Pinpoint the cell where the given text exists, returning its (x, y) midpoint coordinate. 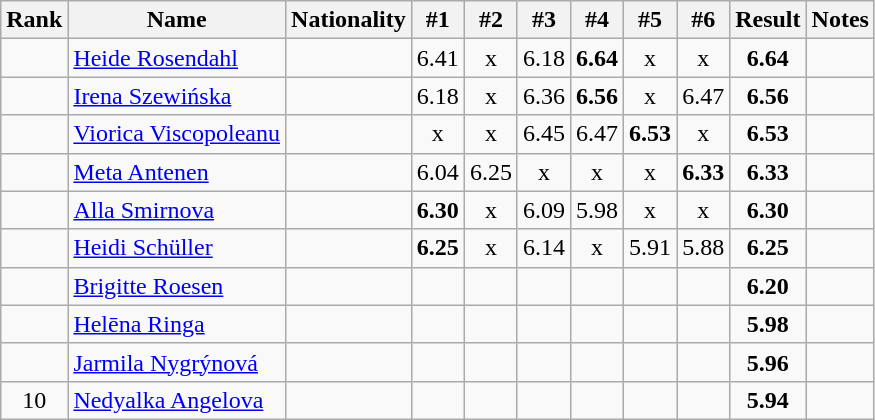
Nedyalka Angelova (177, 400)
Viorica Viscopoleanu (177, 134)
Irena Szewińska (177, 96)
6.41 (438, 58)
Result (768, 20)
#6 (704, 20)
6.45 (544, 134)
6.20 (768, 286)
5.88 (704, 248)
Alla Smirnova (177, 210)
#4 (596, 20)
10 (34, 400)
6.04 (438, 172)
Rank (34, 20)
6.14 (544, 248)
Jarmila Nygrýnová (177, 362)
Brigitte Roesen (177, 286)
5.91 (650, 248)
#2 (490, 20)
#5 (650, 20)
#3 (544, 20)
Notes (840, 20)
6.36 (544, 96)
Meta Antenen (177, 172)
5.94 (768, 400)
#1 (438, 20)
Heidi Schüller (177, 248)
5.96 (768, 362)
Helēna Ringa (177, 324)
6.09 (544, 210)
Nationality (349, 20)
Heide Rosendahl (177, 58)
Name (177, 20)
